Return (x, y) of the center of cell containing provided text 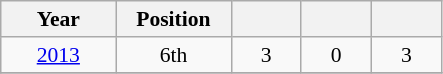
0 (336, 55)
Position (174, 19)
6th (174, 55)
Year (58, 19)
2013 (58, 55)
